Extract the (X, Y) coordinate from the center of the cell holding the provided text.  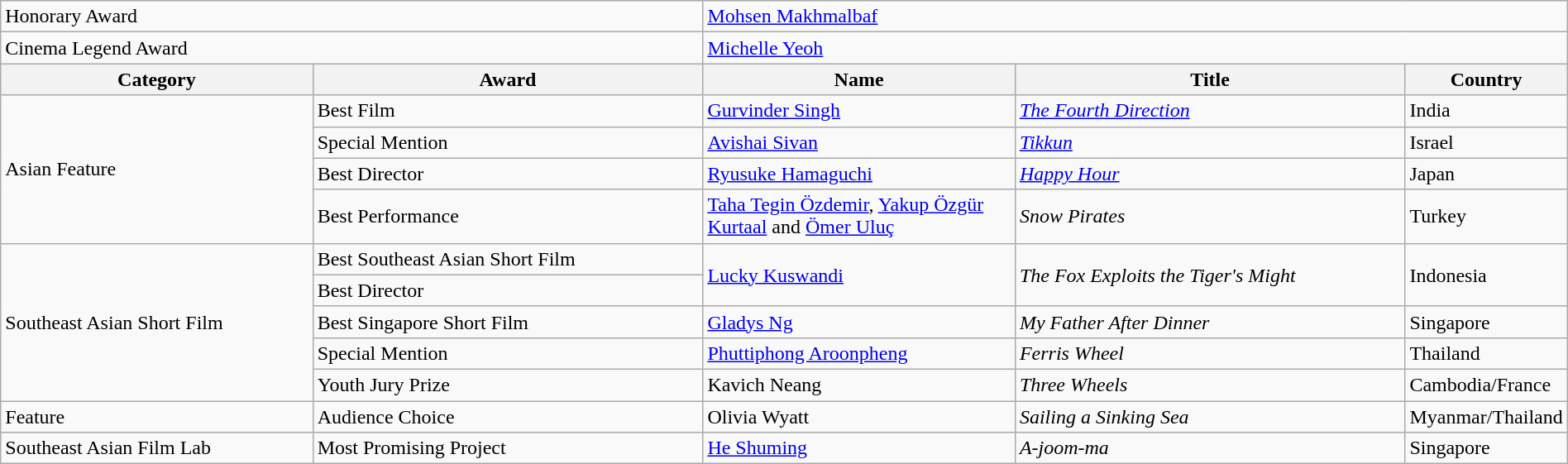
Gladys Ng (859, 322)
Olivia Wyatt (859, 416)
Audience Choice (508, 416)
Asian Feature (157, 169)
Country (1486, 79)
Ferris Wheel (1210, 353)
Title (1210, 79)
Myanmar/Thailand (1486, 416)
Mohsen Makhmalbaf (1135, 17)
Best Performance (508, 217)
Gurvinder Singh (859, 111)
Category (157, 79)
The Fourth Direction (1210, 111)
Avishai Sivan (859, 142)
Taha Tegin Özdemir, Yakup Özgür Kurtaal and Ömer Uluç (859, 217)
Happy Hour (1210, 174)
Lucky Kuswandi (859, 275)
Thailand (1486, 353)
Ryusuke Hamaguchi (859, 174)
Indonesia (1486, 275)
Youth Jury Prize (508, 385)
Phuttiphong Aroonpheng (859, 353)
Sailing a Sinking Sea (1210, 416)
Most Promising Project (508, 448)
A-joom-ma (1210, 448)
Cinema Legend Award (352, 48)
Best Singapore Short Film (508, 322)
Kavich Neang (859, 385)
Tikkun (1210, 142)
Honorary Award (352, 17)
Michelle Yeoh (1135, 48)
Three Wheels (1210, 385)
The Fox Exploits the Tiger's Might (1210, 275)
My Father After Dinner (1210, 322)
Turkey (1486, 217)
Snow Pirates (1210, 217)
Award (508, 79)
Japan (1486, 174)
He Shuming (859, 448)
Feature (157, 416)
Israel (1486, 142)
Southeast Asian Film Lab (157, 448)
Name (859, 79)
Cambodia/France (1486, 385)
India (1486, 111)
Best Southeast Asian Short Film (508, 259)
Best Film (508, 111)
Southeast Asian Short Film (157, 322)
